Identify which cell holds the provided text, then report its (X, Y) central coordinate. 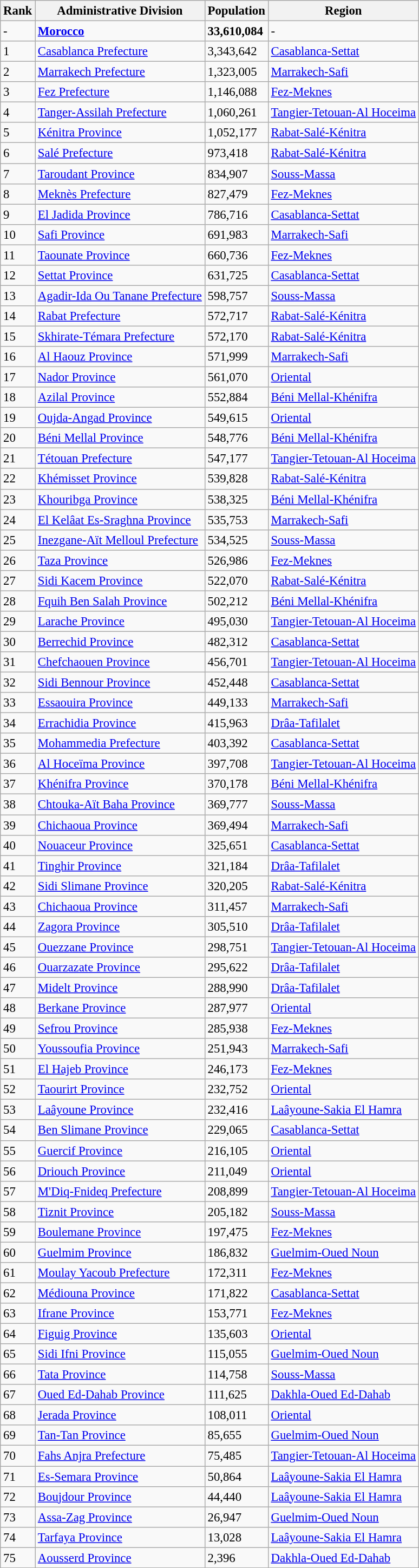
Es-Semara Province (120, 1476)
1,060,261 (236, 113)
Zagora Province (120, 927)
Meknès Prefecture (120, 194)
Safi Province (120, 234)
Fahs Anjra Prefecture (120, 1456)
74 (18, 1537)
28 (18, 601)
43 (18, 906)
4 (18, 113)
73 (18, 1517)
Midelt Province (120, 988)
62 (18, 1293)
571,999 (236, 357)
48 (18, 1008)
40 (18, 845)
Larache Province (120, 622)
6 (18, 153)
Nouaceur Province (120, 845)
Nador Province (120, 377)
325,651 (236, 845)
Sidi Bennour Province (120, 683)
Boulemane Province (120, 1232)
66 (18, 1375)
75,485 (236, 1456)
23 (18, 499)
Aousserd Province (120, 1558)
Driouch Province (120, 1171)
42 (18, 886)
Tiznit Province (120, 1212)
12 (18, 276)
44 (18, 927)
68 (18, 1415)
502,212 (236, 601)
2,396 (236, 1558)
50,864 (236, 1476)
561,070 (236, 377)
Youssoufia Province (120, 1049)
Region (343, 11)
Oued Ed-Dahab Province (120, 1395)
298,751 (236, 947)
Fez Prefecture (120, 92)
Sidi Ifni Province (120, 1354)
552,884 (236, 397)
65 (18, 1354)
30 (18, 642)
172,311 (236, 1273)
Morocco (120, 31)
171,822 (236, 1293)
Errachidia Province (120, 723)
41 (18, 866)
Chtouka-Aït Baha Province (120, 805)
305,510 (236, 927)
Sefrou Province (120, 1029)
Rabat Prefecture (120, 316)
Mohammedia Prefecture (120, 743)
Boujdour Province (120, 1497)
59 (18, 1232)
547,177 (236, 459)
8 (18, 194)
1,146,088 (236, 92)
64 (18, 1334)
49 (18, 1029)
M'Diq-Fnideq Prefecture (120, 1191)
186,832 (236, 1252)
1,323,005 (236, 72)
Taounate Province (120, 255)
69 (18, 1435)
153,771 (236, 1314)
229,065 (236, 1131)
26 (18, 560)
34 (18, 723)
11 (18, 255)
9 (18, 214)
572,170 (236, 336)
197,475 (236, 1232)
75 (18, 1558)
572,717 (236, 316)
Administrative Division (120, 11)
Béni Mellal Province (120, 438)
403,392 (236, 743)
495,030 (236, 622)
549,615 (236, 418)
205,182 (236, 1212)
Ouezzane Province (120, 947)
Kénitra Province (120, 133)
Tarfaya Province (120, 1537)
111,625 (236, 1395)
Marrakech Prefecture (120, 72)
67 (18, 1395)
Population (236, 11)
Rank (18, 11)
Al Hoceïma Province (120, 764)
38 (18, 805)
Médiouna Province (120, 1293)
208,899 (236, 1191)
25 (18, 540)
10 (18, 234)
415,963 (236, 723)
Khémisset Province (120, 479)
Guercif Province (120, 1151)
Moulay Yacoub Prefecture (120, 1273)
295,622 (236, 968)
526,986 (236, 560)
51 (18, 1069)
320,205 (236, 886)
63 (18, 1314)
251,943 (236, 1049)
57 (18, 1191)
370,178 (236, 785)
311,457 (236, 906)
287,977 (236, 1008)
36 (18, 764)
1,052,177 (236, 133)
29 (18, 622)
El Hajeb Province (120, 1069)
Fquih Ben Salah Province (120, 601)
45 (18, 947)
Sidi Slimane Province (120, 886)
Taza Province (120, 560)
114,758 (236, 1375)
Salé Prefecture (120, 153)
14 (18, 316)
Guelmim Province (120, 1252)
52 (18, 1089)
660,736 (236, 255)
61 (18, 1273)
44,440 (236, 1497)
Jerada Province (120, 1415)
973,418 (236, 153)
232,752 (236, 1089)
71 (18, 1476)
50 (18, 1049)
288,990 (236, 988)
Khouribga Province (120, 499)
Casablanca Prefecture (120, 51)
13,028 (236, 1537)
20 (18, 438)
211,049 (236, 1171)
Tan-Tan Province (120, 1435)
631,725 (236, 276)
Tanger-Assilah Prefecture (120, 113)
Essaouira Province (120, 703)
17 (18, 377)
535,753 (236, 520)
Berkane Province (120, 1008)
58 (18, 1212)
Al Haouz Province (120, 357)
13 (18, 296)
827,479 (236, 194)
31 (18, 662)
18 (18, 397)
39 (18, 825)
46 (18, 968)
Taourirt Province (120, 1089)
Sidi Kacem Province (120, 581)
7 (18, 174)
54 (18, 1131)
Azilal Province (120, 397)
Ben Slimane Province (120, 1131)
Taroudant Province (120, 174)
285,938 (236, 1029)
70 (18, 1456)
1 (18, 51)
2 (18, 72)
32 (18, 683)
Ouarzazate Province (120, 968)
598,757 (236, 296)
Figuig Province (120, 1334)
16 (18, 357)
786,716 (236, 214)
26,947 (236, 1517)
27 (18, 581)
834,907 (236, 174)
33,610,084 (236, 31)
53 (18, 1110)
24 (18, 520)
35 (18, 743)
3 (18, 92)
Agadir-Ida Ou Tanane Prefecture (120, 296)
Berrechid Province (120, 642)
55 (18, 1151)
El Jadida Province (120, 214)
56 (18, 1171)
Tata Province (120, 1375)
Oujda-Angad Province (120, 418)
Ifrane Province (120, 1314)
3,343,642 (236, 51)
482,312 (236, 642)
548,776 (236, 438)
456,701 (236, 662)
Tétouan Prefecture (120, 459)
449,133 (236, 703)
369,777 (236, 805)
33 (18, 703)
21 (18, 459)
Laâyoune Province (120, 1110)
321,184 (236, 866)
5 (18, 133)
Inezgane-Aït Melloul Prefecture (120, 540)
37 (18, 785)
397,708 (236, 764)
135,603 (236, 1334)
216,105 (236, 1151)
Chefchaouen Province (120, 662)
232,416 (236, 1110)
Skhirate-Témara Prefecture (120, 336)
47 (18, 988)
19 (18, 418)
Settat Province (120, 276)
85,655 (236, 1435)
Assa-Zag Province (120, 1517)
Khénifra Province (120, 785)
452,448 (236, 683)
22 (18, 479)
369,494 (236, 825)
691,983 (236, 234)
522,070 (236, 581)
538,325 (236, 499)
108,011 (236, 1415)
Tinghir Province (120, 866)
15 (18, 336)
539,828 (236, 479)
60 (18, 1252)
115,055 (236, 1354)
534,525 (236, 540)
72 (18, 1497)
El Kelâat Es-Sraghna Province (120, 520)
246,173 (236, 1069)
